Find where the given text appears and provide that cell's center as (x, y) coordinate. 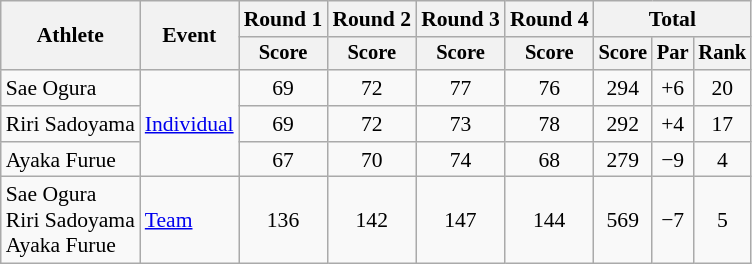
73 (460, 124)
67 (284, 160)
Total (673, 19)
−9 (673, 160)
Round 4 (550, 19)
Round 2 (372, 19)
70 (372, 160)
−7 (673, 220)
Ayaka Furue (70, 160)
Rank (722, 54)
Sae OguraRiri SadoyamaAyaka Furue (70, 220)
147 (460, 220)
5 (722, 220)
142 (372, 220)
Round 1 (284, 19)
Team (190, 220)
4 (722, 160)
76 (550, 88)
Riri Sadoyama (70, 124)
569 (623, 220)
68 (550, 160)
Athlete (70, 36)
+4 (673, 124)
279 (623, 160)
294 (623, 88)
+6 (673, 88)
Round 3 (460, 19)
Par (673, 54)
Sae Ogura (70, 88)
144 (550, 220)
Individual (190, 124)
Event (190, 36)
136 (284, 220)
20 (722, 88)
17 (722, 124)
74 (460, 160)
292 (623, 124)
78 (550, 124)
77 (460, 88)
